Locate the cell with the specified text and output its (x, y) center coordinate. 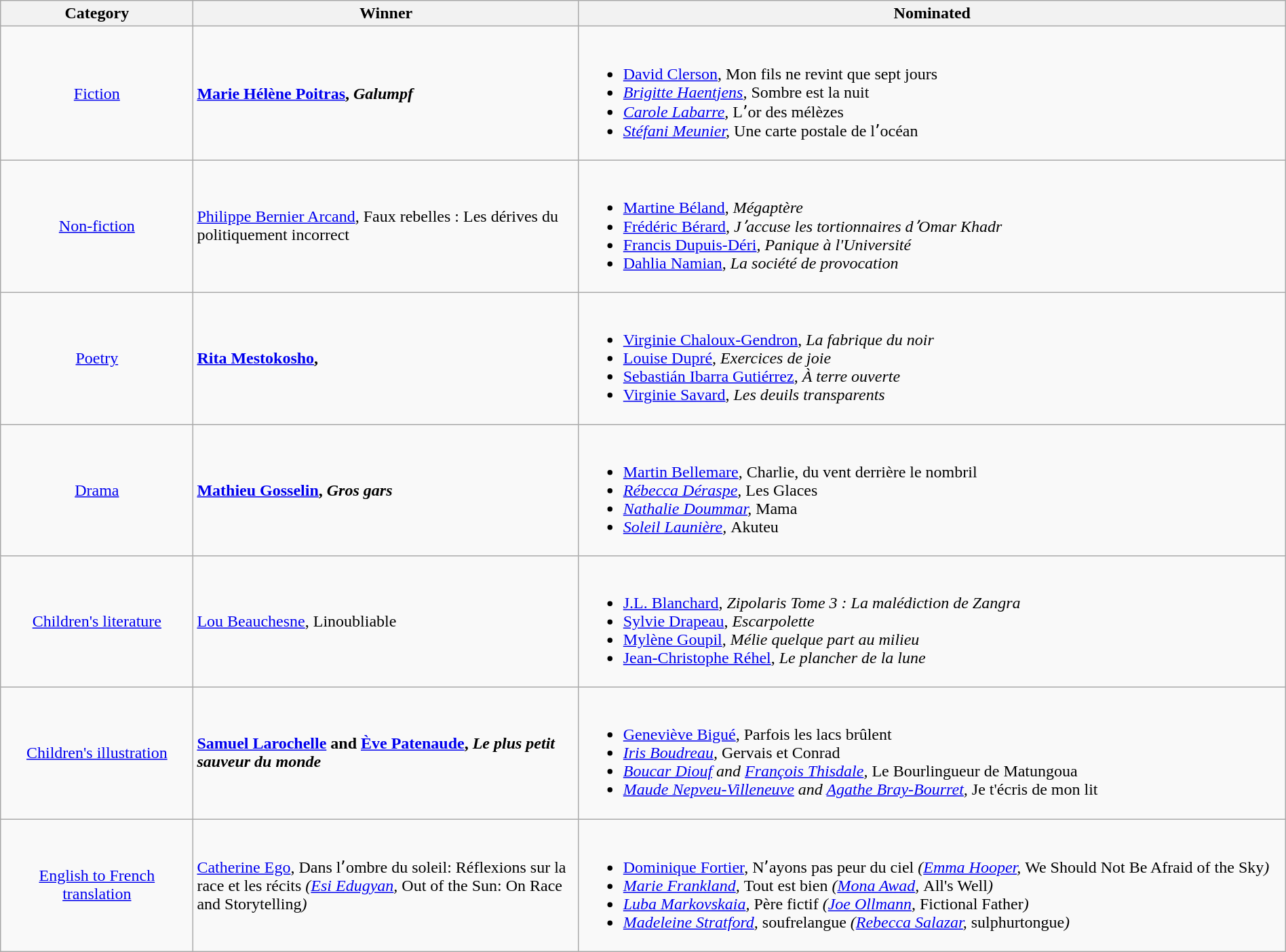
Non-fiction (97, 226)
Poetry (97, 358)
Fiction (97, 94)
Samuel Larochelle and Ève Patenaude, Le plus petit sauveur du monde (386, 753)
Category (97, 14)
Drama (97, 490)
English to French translation (97, 886)
Marie Hélène Poitras, Galumpf (386, 94)
Mathieu Gosselin, Gros gars (386, 490)
Children's illustration (97, 753)
Martin Bellemare, Charlie, du vent derrière le nombrilRébecca Déraspe, Les GlacesNathalie Doummar, MamaSoleil Launière, Akuteu (932, 490)
Philippe Bernier Arcand, Faux rebelles : Les dérives du politiquement incorrect (386, 226)
Catherine Ego, Dans lʼombre du soleil: Réflexions sur la race et les récits (Esi Edugyan, Out of the Sun: On Race and Storytelling) (386, 886)
Winner (386, 14)
Rita Mestokosho, (386, 358)
Nominated (932, 14)
Lou Beauchesne, Linoubliable (386, 622)
Children's literature (97, 622)
